Return (x, y) of the center of cell containing provided text 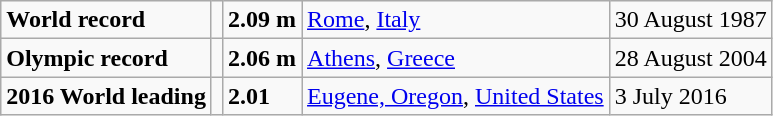
Olympic record (106, 58)
World record (106, 20)
3 July 2016 (690, 96)
30 August 1987 (690, 20)
Eugene, Oregon, United States (456, 96)
Rome, Italy (456, 20)
2.06 m (262, 58)
28 August 2004 (690, 58)
Athens, Greece (456, 58)
2.01 (262, 96)
2016 World leading (106, 96)
2.09 m (262, 20)
